Search for the cell housing the specified text and yield its (X, Y) center coordinate. 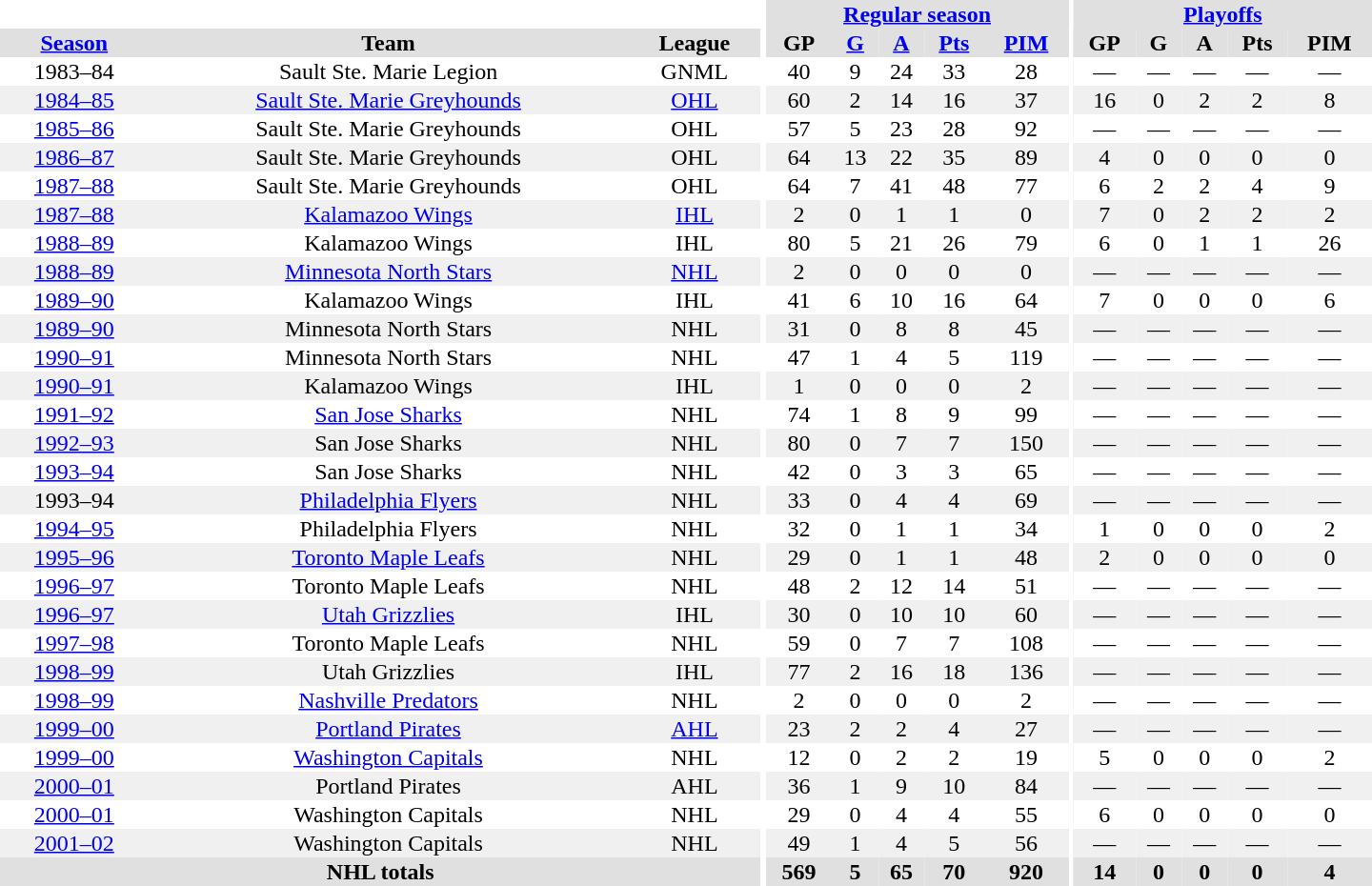
1986–87 (74, 157)
Season (74, 43)
55 (1027, 815)
920 (1027, 872)
40 (799, 71)
18 (955, 672)
51 (1027, 586)
Nashville Predators (389, 700)
1985–86 (74, 129)
45 (1027, 329)
Regular season (918, 14)
569 (799, 872)
1994–95 (74, 529)
GNML (694, 71)
34 (1027, 529)
79 (1027, 243)
1995–96 (74, 557)
99 (1027, 414)
59 (799, 643)
Playoffs (1223, 14)
136 (1027, 672)
84 (1027, 786)
League (694, 43)
32 (799, 529)
Sault Ste. Marie Legion (389, 71)
2001–02 (74, 843)
22 (901, 157)
119 (1027, 357)
31 (799, 329)
1984–85 (74, 100)
30 (799, 614)
1997–98 (74, 643)
150 (1027, 443)
NHL totals (380, 872)
1991–92 (74, 414)
70 (955, 872)
49 (799, 843)
36 (799, 786)
108 (1027, 643)
89 (1027, 157)
13 (855, 157)
Team (389, 43)
19 (1027, 757)
35 (955, 157)
74 (799, 414)
47 (799, 357)
56 (1027, 843)
27 (1027, 729)
24 (901, 71)
92 (1027, 129)
69 (1027, 500)
1992–93 (74, 443)
57 (799, 129)
21 (901, 243)
37 (1027, 100)
1983–84 (74, 71)
42 (799, 472)
